Detect which cell encompasses the target text, then output its (X, Y) center coordinate. 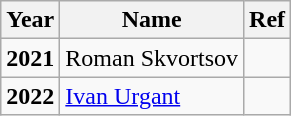
Roman Skvortsov (152, 58)
2022 (30, 96)
2021 (30, 58)
Ref (268, 20)
Ivan Urgant (152, 96)
Year (30, 20)
Name (152, 20)
